Detect which cell encompasses the target text, then output its (x, y) center coordinate. 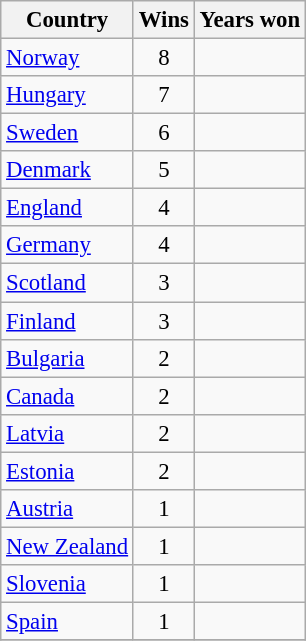
Denmark (68, 170)
England (68, 208)
Latvia (68, 433)
Country (68, 20)
Finland (68, 321)
6 (164, 133)
5 (164, 170)
Austria (68, 508)
Sweden (68, 133)
Germany (68, 245)
Estonia (68, 471)
Slovenia (68, 584)
Scotland (68, 283)
Spain (68, 621)
Bulgaria (68, 358)
Years won (250, 20)
7 (164, 95)
Norway (68, 57)
8 (164, 57)
Hungary (68, 95)
Canada (68, 396)
Wins (164, 20)
New Zealand (68, 546)
